Return [x, y] of the center of cell containing provided text 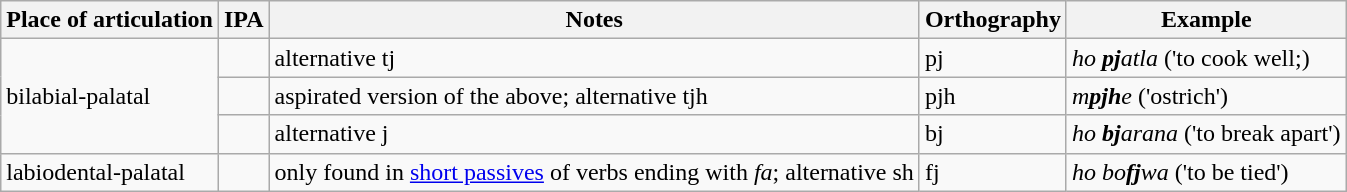
alternative j [594, 134]
aspirated version of the above; alternative tjh [594, 96]
ho bjarana ('to break apart') [1206, 134]
IPA [244, 20]
ho pjatla ('to cook well;) [1206, 58]
bilabial-palatal [110, 96]
bj [992, 134]
labiodental-palatal [110, 172]
Place of articulation [110, 20]
only found in short passives of verbs ending with fa; alternative sh [594, 172]
Notes [594, 20]
alternative tj [594, 58]
ho bofjwa ('to be tied') [1206, 172]
fj [992, 172]
mpjhe ('ostrich') [1206, 96]
pj [992, 58]
Example [1206, 20]
pjh [992, 96]
Orthography [992, 20]
